Return [x, y] of the center of cell containing provided text 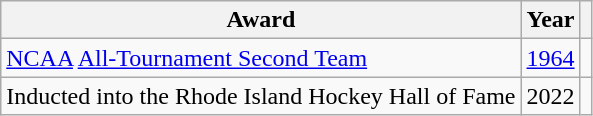
Award [261, 20]
2022 [550, 96]
NCAA All-Tournament Second Team [261, 58]
1964 [550, 58]
Year [550, 20]
Inducted into the Rhode Island Hockey Hall of Fame [261, 96]
